For the text-containing cell, return its midpoint in (x, y) coordinate format. 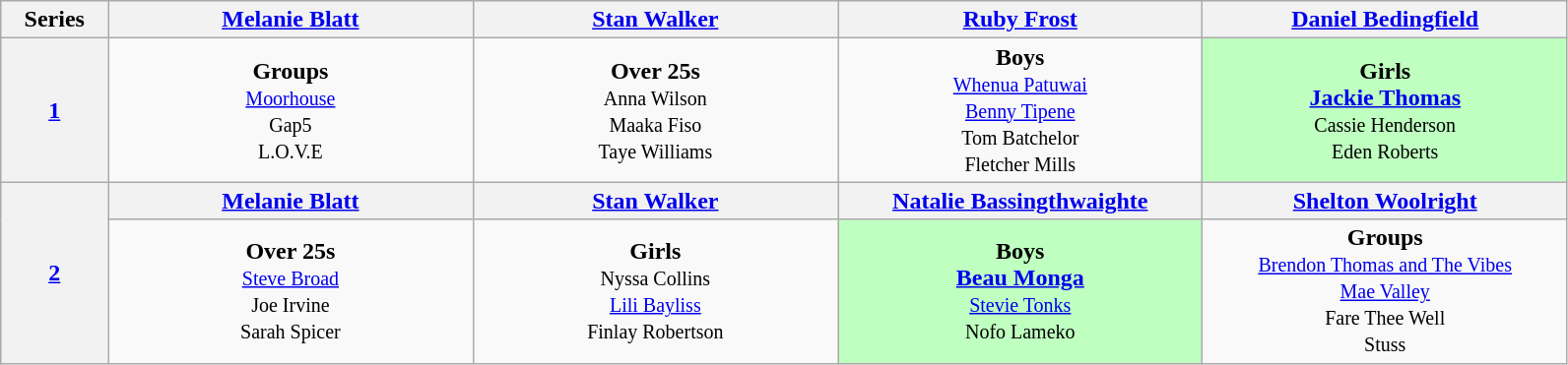
GroupsBrendon Thomas and The VibesMae ValleyFare Thee WellStuss (1385, 291)
BoysBeau MongaStevie TonksNofo Lameko (1020, 291)
BoysWhenua PatuwaiBenny TipeneTom BatchelorFletcher Mills (1020, 110)
Over 25sSteve BroadJoe IrvineSarah Spicer (291, 291)
Shelton Woolright (1385, 201)
Daniel Bedingfield (1385, 20)
Ruby Frost (1020, 20)
Series (55, 20)
1 (55, 110)
2 (55, 273)
Over 25sAnna WilsonMaaka FisoTaye Williams (655, 110)
Natalie Bassingthwaighte (1020, 201)
GirlsNyssa CollinsLili BaylissFinlay Robertson (655, 291)
GirlsJackie ThomasCassie HendersonEden Roberts (1385, 110)
GroupsMoorhouseGap5L.O.V.E (291, 110)
